Identify which cell holds the provided text, then report its (x, y) central coordinate. 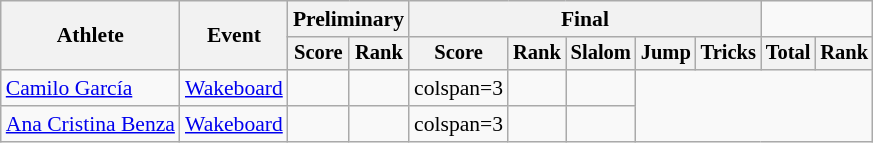
Tricks (728, 54)
Total (788, 54)
Preliminary (348, 19)
Jump (666, 54)
Camilo García (90, 88)
Event (234, 36)
Slalom (601, 54)
Athlete (90, 36)
Final (585, 19)
Ana Cristina Benza (90, 124)
